Return the (X, Y) coordinate for the center point of the cell that contains the specified text.  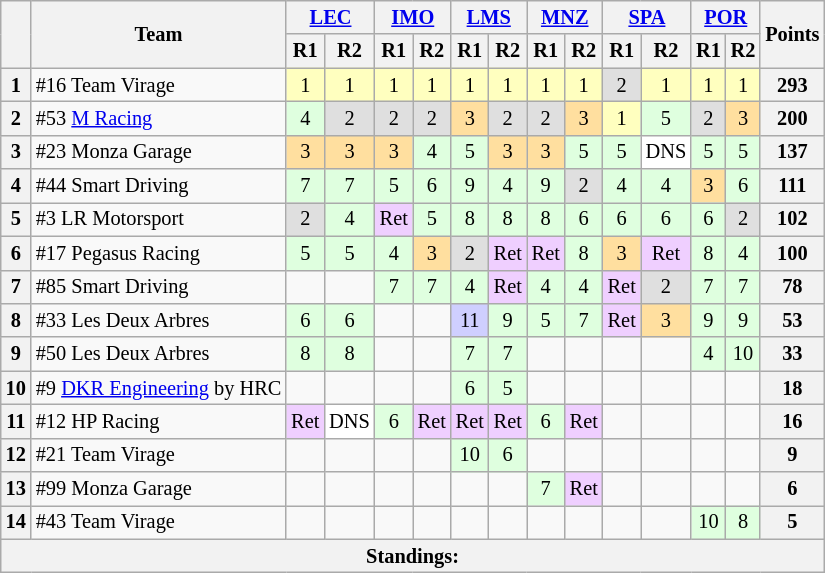
12 (16, 455)
#9 DKR Engineering by HRC (158, 388)
LEC (330, 17)
Team (158, 34)
14 (16, 522)
Standings: (413, 556)
#50 Les Deux Arbres (158, 354)
102 (792, 219)
Points (792, 34)
53 (792, 320)
#17 Pegasus Racing (158, 253)
100 (792, 253)
#21 Team Virage (158, 455)
LMS (489, 17)
16 (792, 421)
#16 Team Virage (158, 85)
78 (792, 287)
#23 Monza Garage (158, 152)
#43 Team Virage (158, 522)
137 (792, 152)
293 (792, 85)
18 (792, 388)
#3 LR Motorsport (158, 219)
#33 Les Deux Arbres (158, 320)
POR (726, 17)
33 (792, 354)
#85 Smart Driving (158, 287)
200 (792, 118)
13 (16, 489)
IMO (413, 17)
#12 HP Racing (158, 421)
#44 Smart Driving (158, 186)
#99 Monza Garage (158, 489)
SPA (647, 17)
#53 M Racing (158, 118)
111 (792, 186)
MNZ (565, 17)
